Determine the [X, Y] coordinate at the center of the cell enclosing the given text.  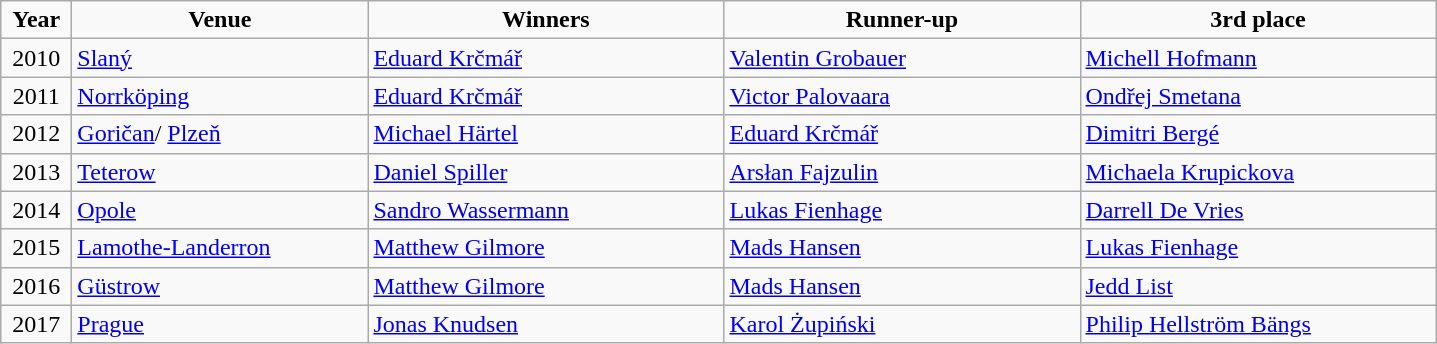
Michael Härtel [546, 134]
Slaný [220, 58]
Winners [546, 20]
Prague [220, 324]
Venue [220, 20]
Dimitri Bergé [1258, 134]
Ondřej Smetana [1258, 96]
2017 [36, 324]
Runner-up [902, 20]
2012 [36, 134]
Norrköping [220, 96]
Arsłan Fajzulin [902, 172]
Teterow [220, 172]
Sandro Wassermann [546, 210]
Daniel Spiller [546, 172]
Güstrow [220, 286]
Lamothe-Landerron [220, 248]
2014 [36, 210]
2015 [36, 248]
Jedd List [1258, 286]
3rd place [1258, 20]
Philip Hellström Bängs [1258, 324]
Karol Żupiński [902, 324]
2013 [36, 172]
Jonas Knudsen [546, 324]
2016 [36, 286]
Victor Palovaara [902, 96]
Michaela Krupickova [1258, 172]
2010 [36, 58]
2011 [36, 96]
Opole [220, 210]
Darrell De Vries [1258, 210]
Goričan/ Plzeň [220, 134]
Valentin Grobauer [902, 58]
Michell Hofmann [1258, 58]
Year [36, 20]
